Return the (x, y) coordinate for the center point of the cell that contains the specified text.  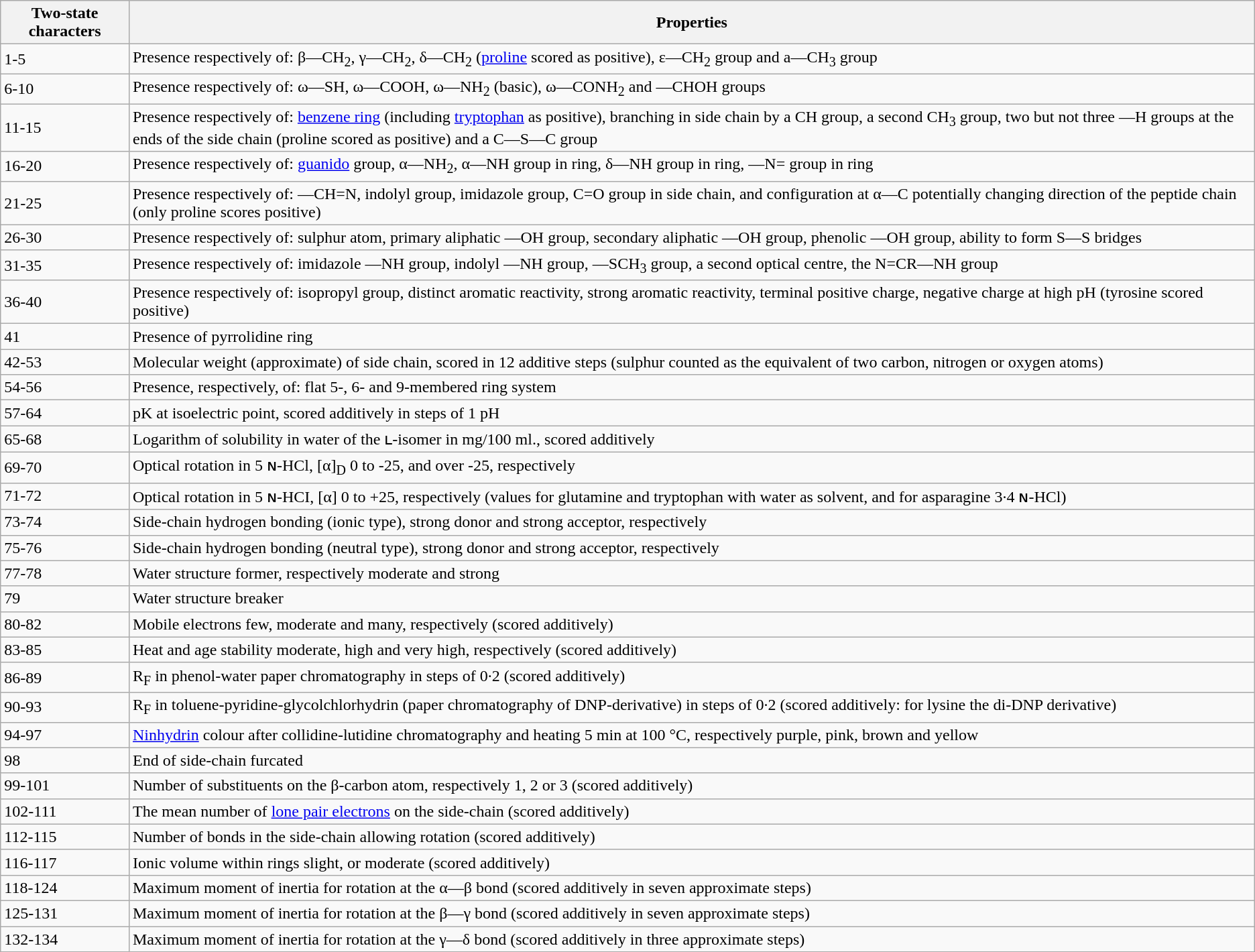
Number of bonds in the side-chain allowing rotation (scored additively) (692, 837)
16-20 (65, 166)
pK at isoelectric point, scored additively in steps of 1 pH (692, 413)
Maximum moment of inertia for rotation at the α―β bond (scored additively in seven approximate steps) (692, 888)
86-89 (65, 677)
Presence of pyrrolidine ring (692, 337)
31-35 (65, 265)
99-101 (65, 786)
End of side-chain furcated (692, 760)
RF in phenol-water paper chromatography in steps of 0·2 (scored additively) (692, 677)
Presence respectively of: guanido group, α―NH2, α―NH group in ring, δ―NH group in ring, ―N= group in ring (692, 166)
Presence respectively of: ω―SH, ω―COOH, ω―NH2 (basic), ω―CONH2 and ―CHOH groups (692, 88)
69-70 (65, 468)
54-56 (65, 388)
Presence respectively of: imidazole ―NH group, indolyl ―NH group, ―SCH3 group, a second optical centre, the N=CR―NH group (692, 265)
Presence respectively of: β―CH2, γ―CH2, δ―CH2 (proline scored as positive), ε―CH2 group and a―CH3 group (692, 59)
94-97 (65, 735)
36-40 (65, 302)
Ninhydrin colour after collidine-lutidine chromatography and heating 5 min at 100 °C, respectively purple, pink, brown and yellow (692, 735)
26-30 (65, 237)
42-53 (65, 362)
21-25 (65, 202)
125-131 (65, 913)
71-72 (65, 496)
75-76 (65, 548)
83-85 (65, 650)
79 (65, 599)
57-64 (65, 413)
1-5 (65, 59)
Presence respectively of: sulphur atom, primary aliphatic ―OH group, secondary aliphatic ―OH group, phenolic ―OH group, ability to form S―S bridges (692, 237)
Mobile electrons few, moderate and many, respectively (scored additively) (692, 624)
116-117 (65, 862)
90-93 (65, 707)
112-115 (65, 837)
6-10 (65, 88)
77-78 (65, 573)
Water structure former, respectively moderate and strong (692, 573)
11-15 (65, 127)
The mean number of lone pair electrons on the side-chain (scored additively) (692, 811)
Maximum moment of inertia for rotation at the β―γ bond (scored additively in seven approximate steps) (692, 913)
132-134 (65, 939)
Heat and age stability moderate, high and very high, respectively (scored additively) (692, 650)
Water structure breaker (692, 599)
Optical rotation in 5 ɴ-HCI, [α] 0 to +25, respectively (values for glutamine and tryptophan with water as solvent, and for asparagine 3·4 ɴ-HCl) (692, 496)
98 (65, 760)
Maximum moment of inertia for rotation at the γ―δ bond (scored additively in three approximate steps) (692, 939)
41 (65, 337)
Optical rotation in 5 ɴ-HCl, [α]D 0 to -25, and over -25, respectively (692, 468)
Properties (692, 23)
Number of substituents on the β-carbon atom, respectively 1, 2 or 3 (scored additively) (692, 786)
Molecular weight (approximate) of side chain, scored in 12 additive steps (sulphur counted as the equivalent of two carbon, nitrogen or oxygen atoms) (692, 362)
Side-chain hydrogen bonding (neutral type), strong donor and strong acceptor, respectively (692, 548)
80-82 (65, 624)
118-124 (65, 888)
102-111 (65, 811)
Two-state characters (65, 23)
Presence, respectively, of: flat 5-, 6- and 9-membered ring system (692, 388)
Logarithm of solubility in water of the ʟ-isomer in mg/100 ml., scored additively (692, 439)
Ionic volume within rings slight, or moderate (scored additively) (692, 862)
73-74 (65, 522)
Side-chain hydrogen bonding (ionic type), strong donor and strong acceptor, respectively (692, 522)
65-68 (65, 439)
